From the cell containing the given text, extract its center point as [X, Y] coordinate. 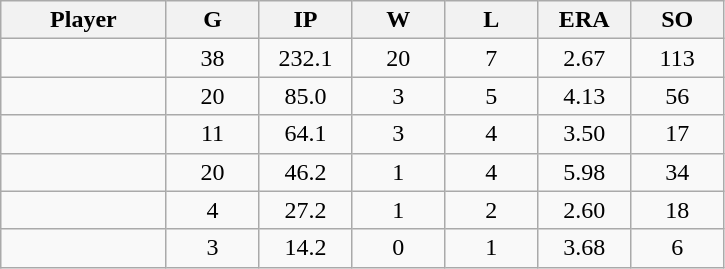
G [212, 20]
34 [678, 172]
0 [398, 248]
14.2 [306, 248]
5 [492, 96]
2.60 [584, 210]
27.2 [306, 210]
5.98 [584, 172]
2.67 [584, 58]
2 [492, 210]
IP [306, 20]
3.50 [584, 134]
17 [678, 134]
46.2 [306, 172]
3.68 [584, 248]
W [398, 20]
11 [212, 134]
6 [678, 248]
4.13 [584, 96]
38 [212, 58]
56 [678, 96]
7 [492, 58]
113 [678, 58]
232.1 [306, 58]
18 [678, 210]
L [492, 20]
ERA [584, 20]
SO [678, 20]
64.1 [306, 134]
Player [84, 20]
85.0 [306, 96]
